Search for the cell housing the specified text and yield its (x, y) center coordinate. 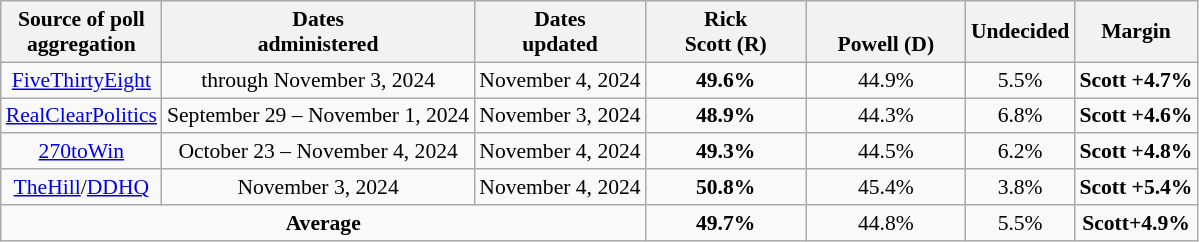
Scott+4.9% (1136, 223)
RealClearPolitics (82, 116)
49.3% (726, 152)
September 29 – November 1, 2024 (318, 116)
270toWin (82, 152)
48.9% (726, 116)
through November 3, 2024 (318, 80)
6.2% (1020, 152)
49.7% (726, 223)
Scott +4.8% (1136, 152)
RickScott (R) (726, 32)
44.5% (886, 152)
Scott +4.6% (1136, 116)
49.6% (726, 80)
44.9% (886, 80)
Scott +4.7% (1136, 80)
50.8% (726, 187)
FiveThirtyEight (82, 80)
Powell (D) (886, 32)
TheHill/DDHQ (82, 187)
45.4% (886, 187)
Datesupdated (560, 32)
October 23 – November 4, 2024 (318, 152)
Source of pollaggregation (82, 32)
44.8% (886, 223)
Undecided (1020, 32)
Average (324, 223)
6.8% (1020, 116)
3.8% (1020, 187)
44.3% (886, 116)
Scott +5.4% (1136, 187)
Margin (1136, 32)
Datesadministered (318, 32)
